Find where the given text appears and provide that cell's center as (X, Y) coordinate. 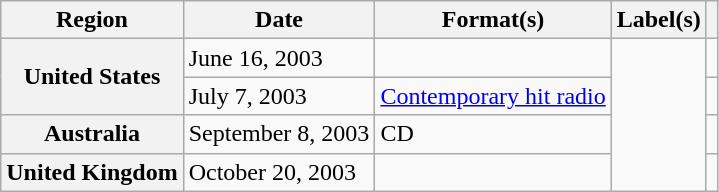
CD (493, 134)
Australia (92, 134)
United Kingdom (92, 172)
June 16, 2003 (279, 58)
Region (92, 20)
Contemporary hit radio (493, 96)
Label(s) (658, 20)
September 8, 2003 (279, 134)
United States (92, 77)
July 7, 2003 (279, 96)
Format(s) (493, 20)
October 20, 2003 (279, 172)
Date (279, 20)
